Search for the cell housing the specified text and yield its [x, y] center coordinate. 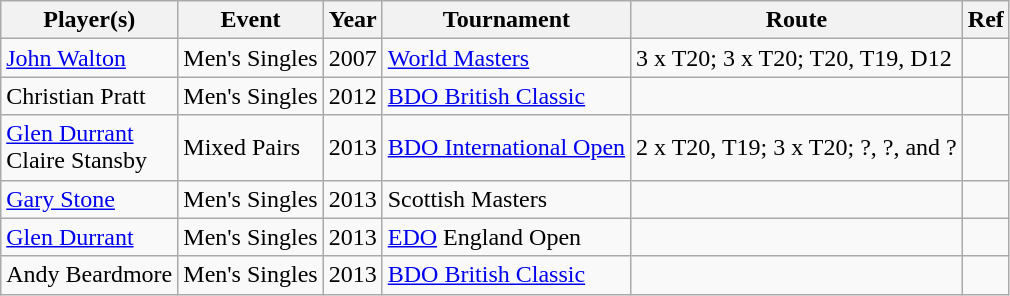
World Masters [506, 58]
Glen Durrant Claire Stansby [90, 148]
3 x T20; 3 x T20; T20, T19, D12 [797, 58]
Christian Pratt [90, 96]
BDO International Open [506, 148]
2007 [352, 58]
Year [352, 20]
Route [797, 20]
Mixed Pairs [250, 148]
John Walton [90, 58]
Tournament [506, 20]
Andy Beardmore [90, 275]
Ref [986, 20]
EDO England Open [506, 237]
2012 [352, 96]
Player(s) [90, 20]
2 x T20, T19; 3 x T20; ?, ?, and ? [797, 148]
Glen Durrant [90, 237]
Scottish Masters [506, 199]
Event [250, 20]
Gary Stone [90, 199]
